For the text-containing cell, return its midpoint in [x, y] coordinate format. 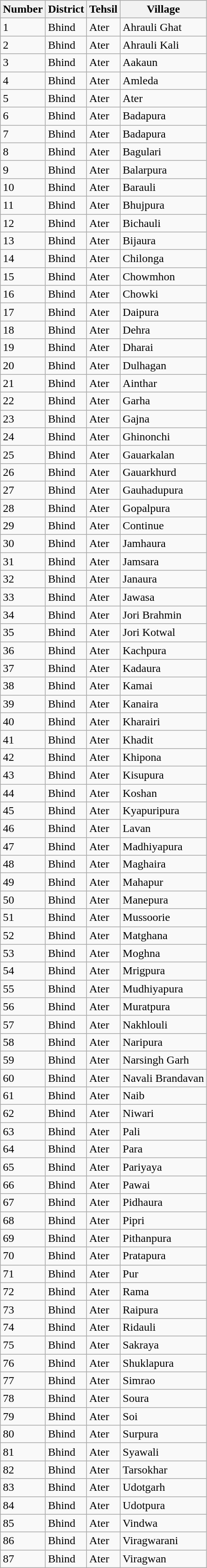
Mahapur [164, 882]
Viragwarani [164, 1541]
46 [23, 829]
57 [23, 1024]
52 [23, 935]
79 [23, 1416]
69 [23, 1238]
83 [23, 1488]
68 [23, 1220]
Tarsokhar [164, 1470]
86 [23, 1541]
Kanaira [164, 704]
77 [23, 1381]
Manepura [164, 900]
55 [23, 989]
Gauarkalan [164, 454]
Surpura [164, 1434]
19 [23, 348]
53 [23, 953]
Jamsara [164, 562]
72 [23, 1291]
Kyapuripura [164, 811]
Bhujpura [164, 205]
Pidhaura [164, 1203]
Ahrauli Kali [164, 45]
Chowmhon [164, 277]
36 [23, 650]
21 [23, 383]
44 [23, 793]
Janaura [164, 579]
70 [23, 1256]
Kachpura [164, 650]
Kisupura [164, 775]
7 [23, 134]
58 [23, 1042]
Barauli [164, 187]
Mudhiyapura [164, 989]
16 [23, 294]
Village [164, 9]
Number [23, 9]
Chilonga [164, 259]
Muratpura [164, 1006]
41 [23, 739]
15 [23, 277]
Balarpura [164, 169]
Narsingh Garh [164, 1060]
64 [23, 1149]
Naripura [164, 1042]
Pipri [164, 1220]
18 [23, 330]
Viragwan [164, 1559]
34 [23, 615]
26 [23, 472]
Ainthar [164, 383]
Mrigpura [164, 971]
24 [23, 437]
17 [23, 312]
38 [23, 686]
Simrao [164, 1381]
Dharai [164, 348]
Pithanpura [164, 1238]
59 [23, 1060]
42 [23, 757]
8 [23, 152]
Niwari [164, 1114]
Kamai [164, 686]
78 [23, 1399]
Amleda [164, 80]
13 [23, 241]
Pawai [164, 1185]
32 [23, 579]
12 [23, 223]
Bichauli [164, 223]
Ahrauli Ghat [164, 27]
Bijaura [164, 241]
District [66, 9]
45 [23, 811]
80 [23, 1434]
Matghana [164, 935]
Chowki [164, 294]
87 [23, 1559]
Gopalpura [164, 508]
37 [23, 668]
Pariyaya [164, 1167]
Mussoorie [164, 918]
Khipona [164, 757]
47 [23, 846]
84 [23, 1505]
Sakraya [164, 1345]
Shuklapura [164, 1363]
3 [23, 63]
Tehsil [104, 9]
74 [23, 1327]
1 [23, 27]
Rama [164, 1291]
Koshan [164, 793]
28 [23, 508]
6 [23, 116]
49 [23, 882]
Pur [164, 1274]
11 [23, 205]
Vindwa [164, 1523]
Ridauli [164, 1327]
65 [23, 1167]
23 [23, 419]
27 [23, 490]
5 [23, 98]
20 [23, 365]
22 [23, 401]
73 [23, 1309]
82 [23, 1470]
39 [23, 704]
9 [23, 169]
Gajna [164, 419]
75 [23, 1345]
62 [23, 1114]
Moghna [164, 953]
43 [23, 775]
56 [23, 1006]
60 [23, 1078]
66 [23, 1185]
Khadit [164, 739]
Lavan [164, 829]
63 [23, 1131]
Ghinonchi [164, 437]
31 [23, 562]
81 [23, 1452]
40 [23, 722]
Navali Brandavan [164, 1078]
10 [23, 187]
Kadaura [164, 668]
Jawasa [164, 597]
50 [23, 900]
Jori Brahmin [164, 615]
76 [23, 1363]
54 [23, 971]
25 [23, 454]
Udotgarh [164, 1488]
Aakaun [164, 63]
Maghaira [164, 864]
Kharairi [164, 722]
Soura [164, 1399]
35 [23, 633]
Garha [164, 401]
85 [23, 1523]
30 [23, 544]
Udotpura [164, 1505]
Madhiyapura [164, 846]
Continue [164, 526]
Bagulari [164, 152]
Soi [164, 1416]
Nakhlouli [164, 1024]
67 [23, 1203]
Pali [164, 1131]
Daipura [164, 312]
Jori Kotwal [164, 633]
14 [23, 259]
Dulhagan [164, 365]
Jamhaura [164, 544]
Gauhadupura [164, 490]
71 [23, 1274]
51 [23, 918]
Naib [164, 1096]
61 [23, 1096]
Raipura [164, 1309]
Pratapura [164, 1256]
Para [164, 1149]
Gauarkhurd [164, 472]
Syawali [164, 1452]
2 [23, 45]
48 [23, 864]
4 [23, 80]
Dehra [164, 330]
33 [23, 597]
29 [23, 526]
